Return [X, Y] of the center of cell containing provided text 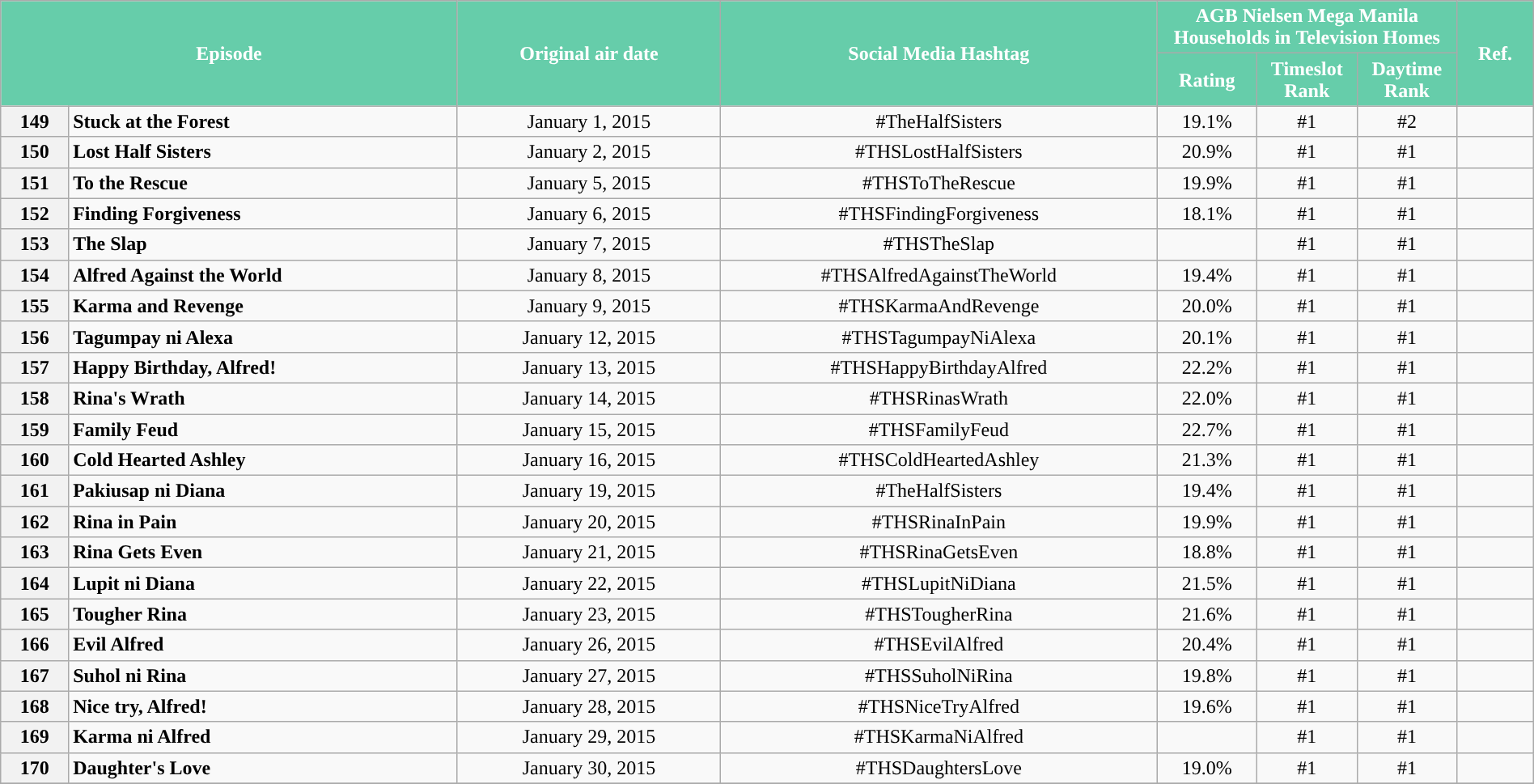
165 [35, 614]
156 [35, 337]
Finding Forgiveness [264, 214]
164 [35, 583]
January 15, 2015 [589, 430]
January 1, 2015 [589, 121]
22.7% [1207, 430]
#THSLupitNiDiana [939, 583]
January 23, 2015 [589, 614]
#THSFindingForgiveness [939, 214]
160 [35, 460]
20.9% [1207, 152]
#THSKarmaNiAlfred [939, 737]
#THSFamilyFeud [939, 430]
Tagumpay ni Alexa [264, 337]
151 [35, 183]
Timeslot Rank [1307, 79]
18.1% [1207, 214]
Pakiusap ni Diana [264, 491]
January 6, 2015 [589, 214]
162 [35, 522]
Cold Hearted Ashley [264, 460]
22.2% [1207, 367]
19.0% [1207, 768]
January 20, 2015 [589, 522]
January 26, 2015 [589, 645]
149 [35, 121]
Daytime Rank [1407, 79]
Ref. [1495, 53]
January 19, 2015 [589, 491]
158 [35, 398]
Alfred Against the World [264, 275]
Social Media Hashtag [939, 53]
Original air date [589, 53]
January 16, 2015 [589, 460]
Karma and Revenge [264, 306]
January 8, 2015 [589, 275]
22.0% [1207, 398]
Karma ni Alfred [264, 737]
169 [35, 737]
Family Feud [264, 430]
19.1% [1207, 121]
January 30, 2015 [589, 768]
January 27, 2015 [589, 676]
159 [35, 430]
January 21, 2015 [589, 553]
Stuck at the Forest [264, 121]
#THSHappyBirthdayAlfred [939, 367]
Daughter's Love [264, 768]
January 9, 2015 [589, 306]
#THSRinasWrath [939, 398]
Suhol ni Rina [264, 676]
#THSRinaInPain [939, 522]
21.6% [1207, 614]
Nice try, Alfred! [264, 706]
#THSTagumpayNiAlexa [939, 337]
January 22, 2015 [589, 583]
Tougher Rina [264, 614]
18.8% [1207, 553]
170 [35, 768]
166 [35, 645]
January 5, 2015 [589, 183]
20.4% [1207, 645]
19.6% [1207, 706]
#2 [1407, 121]
January 7, 2015 [589, 244]
#THSEvilAlfred [939, 645]
Rina in Pain [264, 522]
20.0% [1207, 306]
153 [35, 244]
19.8% [1207, 676]
#THSSuholNiRina [939, 676]
Happy Birthday, Alfred! [264, 367]
152 [35, 214]
To the Rescue [264, 183]
#THSColdHeartedAshley [939, 460]
January 14, 2015 [589, 398]
January 2, 2015 [589, 152]
154 [35, 275]
#THSRinaGetsEven [939, 553]
Episode [229, 53]
#THSAlfredAgainstTheWorld [939, 275]
#THSTougherRina [939, 614]
#THSDaughtersLove [939, 768]
Lupit ni Diana [264, 583]
#THSToTheRescue [939, 183]
161 [35, 491]
January 29, 2015 [589, 737]
#THSTheSlap [939, 244]
Evil Alfred [264, 645]
#THSNiceTryAlfred [939, 706]
#THSKarmaAndRevenge [939, 306]
The Slap [264, 244]
Rina's Wrath [264, 398]
Lost Half Sisters [264, 152]
AGB Nielsen Mega Manila Households in Television Homes [1307, 28]
21.3% [1207, 460]
Rina Gets Even [264, 553]
157 [35, 367]
20.1% [1207, 337]
#THSLostHalfSisters [939, 152]
150 [35, 152]
January 28, 2015 [589, 706]
Rating [1207, 79]
January 12, 2015 [589, 337]
155 [35, 306]
168 [35, 706]
167 [35, 676]
163 [35, 553]
21.5% [1207, 583]
January 13, 2015 [589, 367]
